Determine the (x, y) coordinate at the center of the cell enclosing the given text.  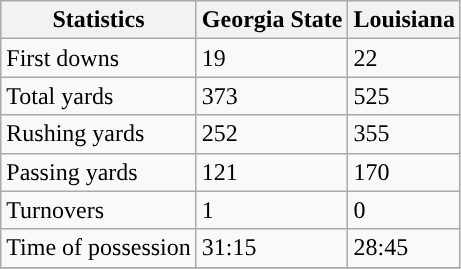
252 (272, 134)
1 (272, 210)
121 (272, 172)
Statistics (99, 20)
525 (404, 96)
373 (272, 96)
Time of possession (99, 248)
Rushing yards (99, 134)
31:15 (272, 248)
Georgia State (272, 20)
355 (404, 134)
19 (272, 58)
Turnovers (99, 210)
First downs (99, 58)
Passing yards (99, 172)
22 (404, 58)
0 (404, 210)
Louisiana (404, 20)
28:45 (404, 248)
Total yards (99, 96)
170 (404, 172)
